Provide the (x, y) coordinate of the cell's center where the given text is located.  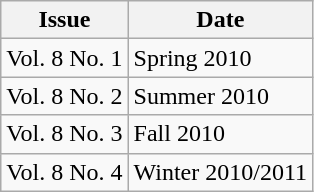
Winter 2010/2011 (220, 172)
Spring 2010 (220, 58)
Vol. 8 No. 4 (64, 172)
Vol. 8 No. 2 (64, 96)
Vol. 8 No. 3 (64, 134)
Date (220, 20)
Fall 2010 (220, 134)
Vol. 8 No. 1 (64, 58)
Summer 2010 (220, 96)
Issue (64, 20)
